Return the (x, y) coordinate for the center point of the cell that contains the specified text.  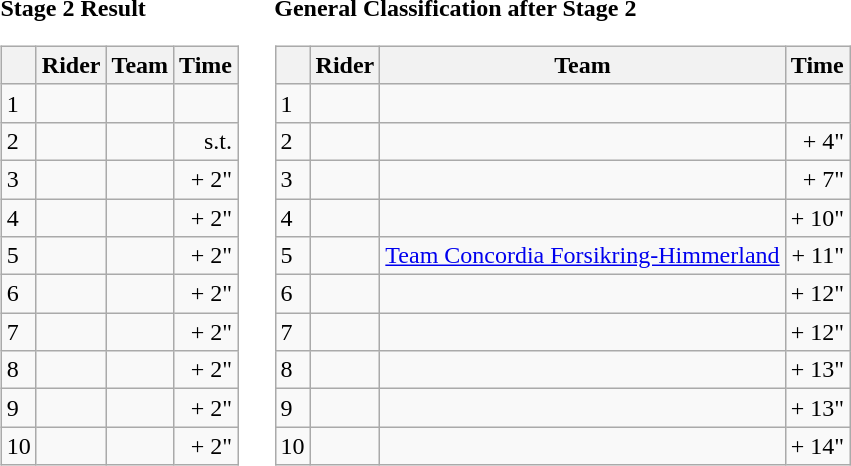
+ 14" (817, 446)
+ 10" (817, 217)
Team Concordia Forsikring-Himmerland (582, 256)
+ 11" (817, 256)
s.t. (206, 141)
+ 7" (817, 179)
+ 4" (817, 141)
